Return (X, Y) of the center of cell containing provided text 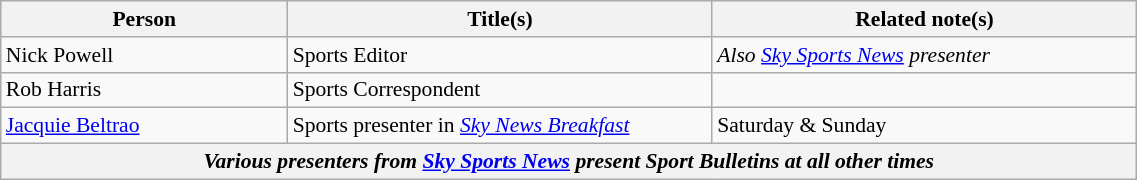
Person (144, 19)
Saturday & Sunday (924, 126)
Jacquie Beltrao (144, 126)
Rob Harris (144, 90)
Sports Editor (500, 55)
Sports presenter in Sky News Breakfast (500, 126)
Related note(s) (924, 19)
Sports Correspondent (500, 90)
Title(s) (500, 19)
Nick Powell (144, 55)
Also Sky Sports News presenter (924, 55)
Various presenters from Sky Sports News present Sport Bulletins at all other times (569, 162)
